Capture the cell that displays the provided text and extract its (x, y) central coordinate. 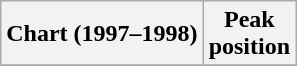
Peakposition (249, 34)
Chart (1997–1998) (102, 34)
